Pinpoint the cell where the given text exists, returning its [X, Y] midpoint coordinate. 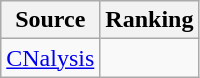
Source [50, 20]
Ranking [150, 20]
CNalysis [50, 58]
